Capture the cell that displays the provided text and extract its (x, y) central coordinate. 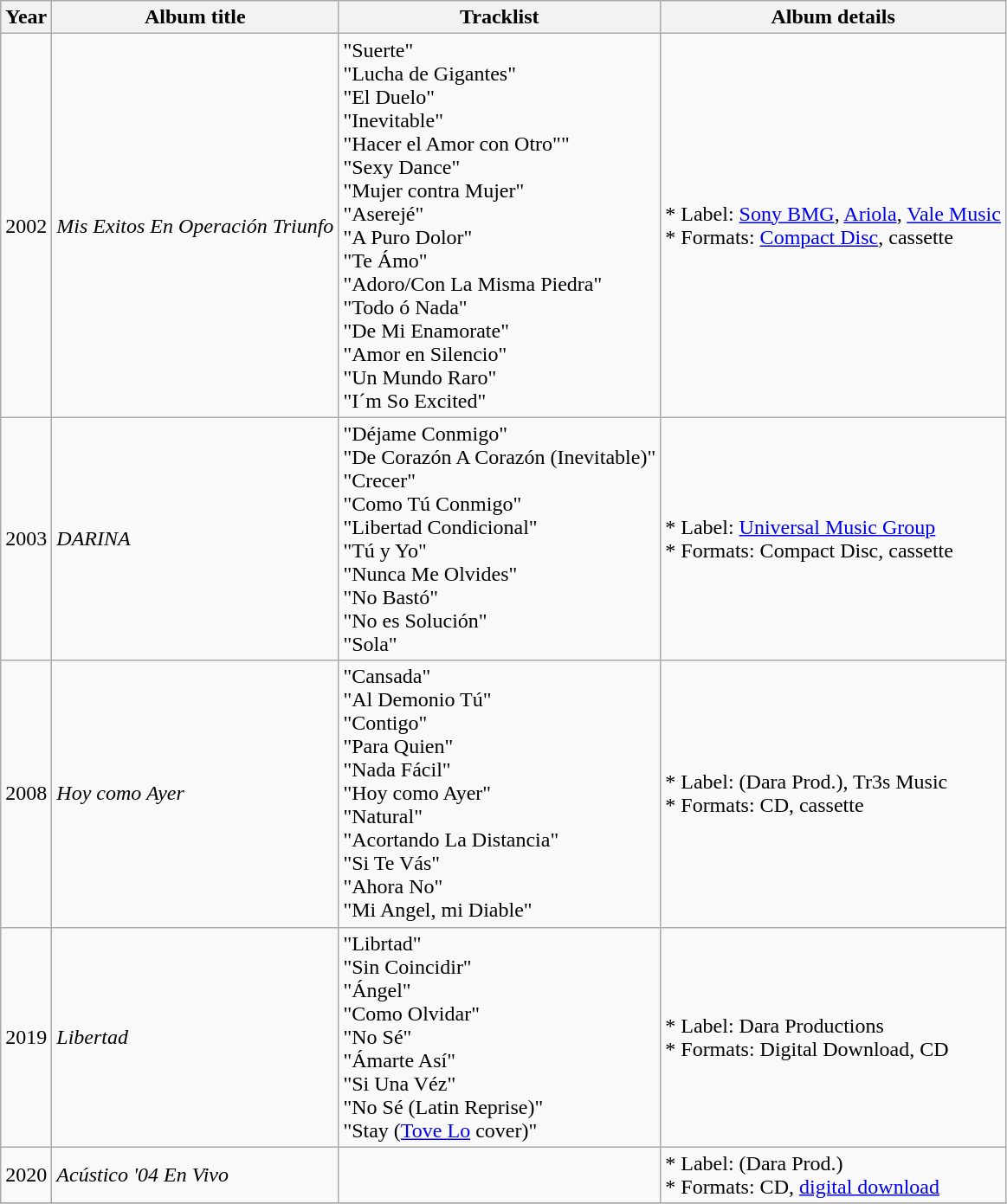
"Librtad" "Sin Coincidir" "Ángel" "Como Olvidar" "No Sé" "Ámarte Así" "Si Una Véz" "No Sé (Latin Reprise)" "Stay (Tove Lo cover)" (500, 1037)
Hoy como Ayer (196, 794)
* Label: Universal Music Group * Formats: Compact Disc, cassette (833, 538)
Tracklist (500, 17)
* Label: Dara Productions * Formats: Digital Download, CD (833, 1037)
2003 (26, 538)
2020 (26, 1175)
* Label: (Dara Prod.), Tr3s Music * Formats: CD, cassette (833, 794)
2002 (26, 225)
Acústico '04 En Vivo (196, 1175)
* Label: (Dara Prod.) * Formats: CD, digital download (833, 1175)
DARINA (196, 538)
Album title (196, 17)
2019 (26, 1037)
* Label: Sony BMG, Ariola, Vale Music * Formats: Compact Disc, cassette (833, 225)
Libertad (196, 1037)
Year (26, 17)
Mis Exitos En Operación Triunfo (196, 225)
Album details (833, 17)
2008 (26, 794)
